Find where the given text appears and provide that cell's center as [X, Y] coordinate. 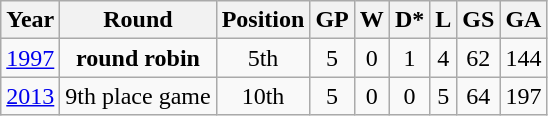
62 [478, 58]
1997 [30, 58]
4 [444, 58]
GS [478, 20]
W [372, 20]
10th [263, 96]
D* [409, 20]
Round [138, 20]
197 [524, 96]
5th [263, 58]
9th place game [138, 96]
Position [263, 20]
144 [524, 58]
round robin [138, 58]
L [444, 20]
GP [332, 20]
64 [478, 96]
1 [409, 58]
2013 [30, 96]
GA [524, 20]
Year [30, 20]
